Locate the cell with the specified text and output its [x, y] center coordinate. 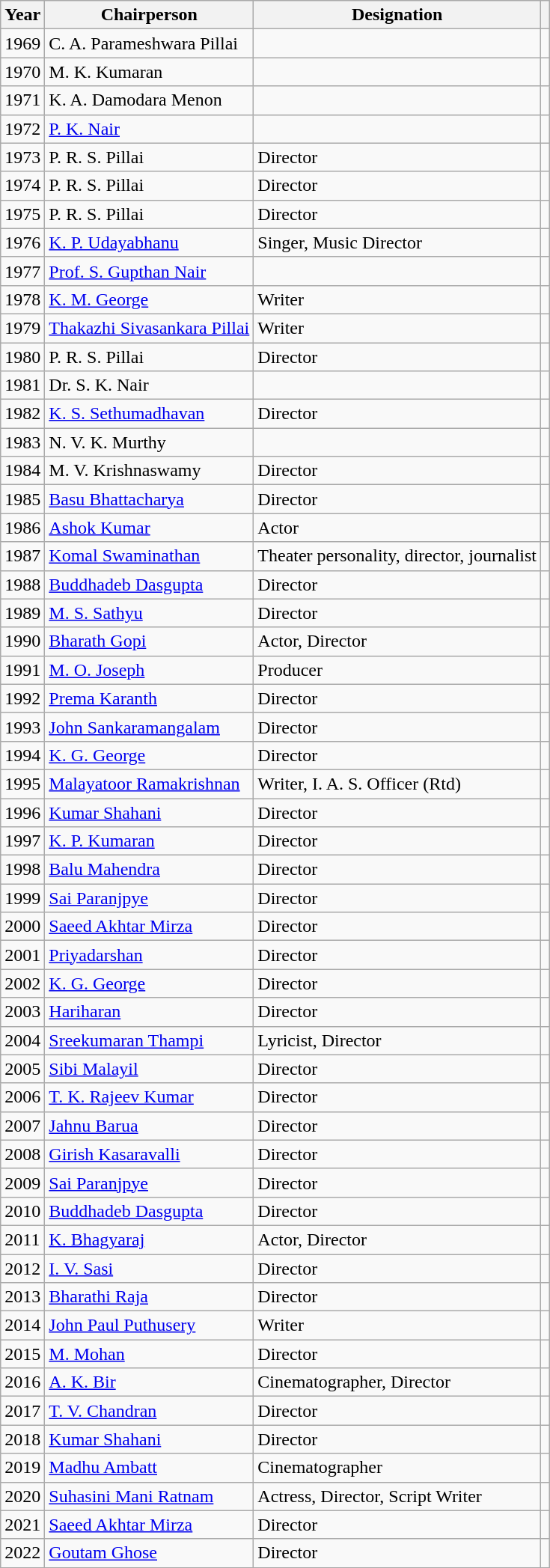
M. Mohan [150, 1354]
Malayatoor Ramakrishnan [150, 784]
M. S. Sathyu [150, 613]
M. V. Krishnaswamy [150, 471]
1998 [22, 870]
2005 [22, 1069]
Bharathi Raja [150, 1297]
1988 [22, 585]
2012 [22, 1269]
1993 [22, 727]
1981 [22, 385]
M. K. Kumaran [150, 72]
1987 [22, 556]
2000 [22, 927]
Cinematographer, Director [397, 1382]
1972 [22, 129]
2003 [22, 1012]
2020 [22, 1496]
2019 [22, 1468]
Bharath Gopi [150, 641]
John Sankaramangalam [150, 727]
C. A. Parameshwara Pillai [150, 43]
1977 [22, 271]
1978 [22, 299]
Theater personality, director, journalist [397, 556]
1986 [22, 528]
P. K. Nair [150, 129]
2021 [22, 1525]
Cinematographer [397, 1468]
2011 [22, 1239]
T. V. Chandran [150, 1411]
1984 [22, 471]
Sreekumaran Thampi [150, 1040]
Actor [397, 528]
2006 [22, 1097]
1970 [22, 72]
1996 [22, 812]
2022 [22, 1553]
Prof. S. Gupthan Nair [150, 271]
1974 [22, 186]
Hariharan [150, 1012]
K. S. Sethumadhavan [150, 414]
Girish Kasaravalli [150, 1154]
T. K. Rajeev Kumar [150, 1097]
2009 [22, 1183]
2018 [22, 1439]
John Paul Puthusery [150, 1326]
1971 [22, 100]
Balu Mahendra [150, 870]
2010 [22, 1211]
2008 [22, 1154]
Ashok Kumar [150, 528]
2014 [22, 1326]
1994 [22, 755]
1983 [22, 442]
Komal Swaminathan [150, 556]
K. M. George [150, 299]
Chairperson [150, 15]
K. A. Damodara Menon [150, 100]
1995 [22, 784]
Actress, Director, Script Writer [397, 1496]
Madhu Ambatt [150, 1468]
1991 [22, 670]
Suhasini Mani Ratnam [150, 1496]
K. P. Udayabhanu [150, 242]
1969 [22, 43]
Producer [397, 670]
1973 [22, 157]
Basu Bhattacharya [150, 499]
Designation [397, 15]
1982 [22, 414]
2002 [22, 983]
Goutam Ghose [150, 1553]
M. O. Joseph [150, 670]
2001 [22, 955]
K. Bhagyaraj [150, 1239]
I. V. Sasi [150, 1269]
A. K. Bir [150, 1382]
Prema Karanth [150, 698]
Singer, Music Director [397, 242]
Sibi Malayil [150, 1069]
Lyricist, Director [397, 1040]
1985 [22, 499]
1976 [22, 242]
2015 [22, 1354]
2017 [22, 1411]
1992 [22, 698]
1989 [22, 613]
2007 [22, 1126]
1975 [22, 214]
Writer, I. A. S. Officer (Rtd) [397, 784]
1990 [22, 641]
Priyadarshan [150, 955]
Thakazhi Sivasankara Pillai [150, 328]
K. P. Kumaran [150, 841]
1999 [22, 898]
1997 [22, 841]
1979 [22, 328]
N. V. K. Murthy [150, 442]
2016 [22, 1382]
2004 [22, 1040]
2013 [22, 1297]
Year [22, 15]
Jahnu Barua [150, 1126]
Dr. S. K. Nair [150, 385]
1980 [22, 357]
